Locate the cell with the specified text and output its (X, Y) center coordinate. 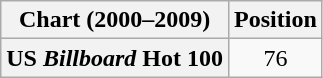
76 (276, 58)
US Billboard Hot 100 (115, 58)
Position (276, 20)
Chart (2000–2009) (115, 20)
